From the cell containing the given text, extract its center point as (x, y) coordinate. 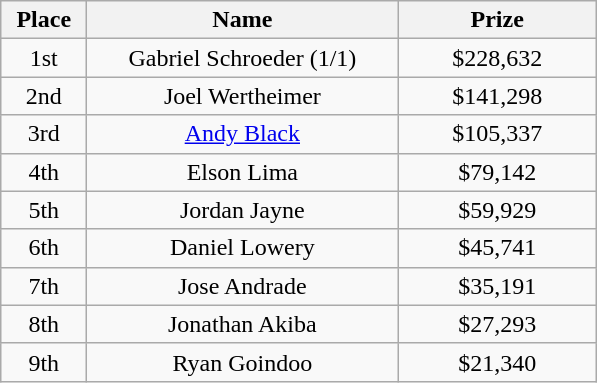
Place (44, 20)
Elson Lima (242, 172)
$45,741 (498, 248)
2nd (44, 96)
8th (44, 324)
1st (44, 58)
Jordan Jayne (242, 210)
Jonathan Akiba (242, 324)
$141,298 (498, 96)
$21,340 (498, 362)
Andy Black (242, 134)
Daniel Lowery (242, 248)
$79,142 (498, 172)
Jose Andrade (242, 286)
$59,929 (498, 210)
Joel Wertheimer (242, 96)
7th (44, 286)
Prize (498, 20)
$228,632 (498, 58)
9th (44, 362)
$27,293 (498, 324)
$35,191 (498, 286)
$105,337 (498, 134)
3rd (44, 134)
Name (242, 20)
Gabriel Schroeder (1/1) (242, 58)
4th (44, 172)
Ryan Goindoo (242, 362)
5th (44, 210)
6th (44, 248)
